Identify which cell holds the provided text, then report its [x, y] central coordinate. 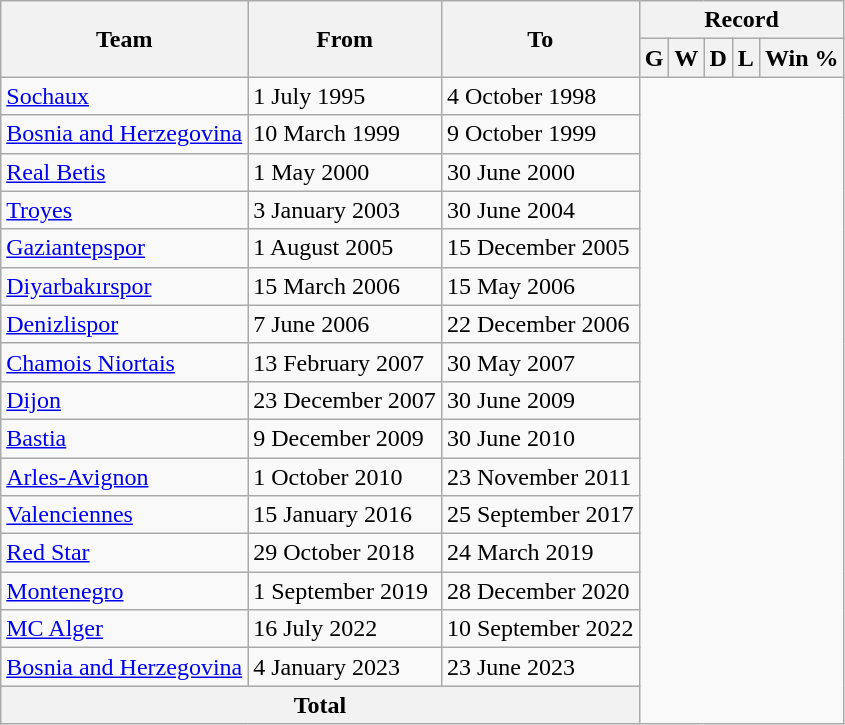
23 June 2023 [540, 667]
30 June 2010 [540, 438]
15 December 2005 [540, 248]
28 December 2020 [540, 591]
Gaziantepspor [124, 248]
30 May 2007 [540, 362]
15 March 2006 [345, 286]
23 December 2007 [345, 400]
15 January 2016 [345, 515]
3 January 2003 [345, 210]
15 May 2006 [540, 286]
30 June 2000 [540, 172]
Dijon [124, 400]
10 March 1999 [345, 134]
4 January 2023 [345, 667]
23 November 2011 [540, 477]
4 October 1998 [540, 96]
1 May 2000 [345, 172]
1 August 2005 [345, 248]
G [654, 58]
30 June 2004 [540, 210]
Denizlispor [124, 324]
16 July 2022 [345, 629]
10 September 2022 [540, 629]
Red Star [124, 553]
13 February 2007 [345, 362]
Real Betis [124, 172]
Troyes [124, 210]
Chamois Niortais [124, 362]
1 September 2019 [345, 591]
Valenciennes [124, 515]
L [746, 58]
Arles-Avignon [124, 477]
From [345, 39]
7 June 2006 [345, 324]
9 October 1999 [540, 134]
30 June 2009 [540, 400]
D [718, 58]
Sochaux [124, 96]
MC Alger [124, 629]
1 July 1995 [345, 96]
22 December 2006 [540, 324]
Bastia [124, 438]
To [540, 39]
Total [320, 705]
Win % [802, 58]
25 September 2017 [540, 515]
Team [124, 39]
Montenegro [124, 591]
Record [742, 20]
24 March 2019 [540, 553]
29 October 2018 [345, 553]
1 October 2010 [345, 477]
W [686, 58]
Diyarbakırspor [124, 286]
9 December 2009 [345, 438]
